Find where the given text appears and provide that cell's center as (x, y) coordinate. 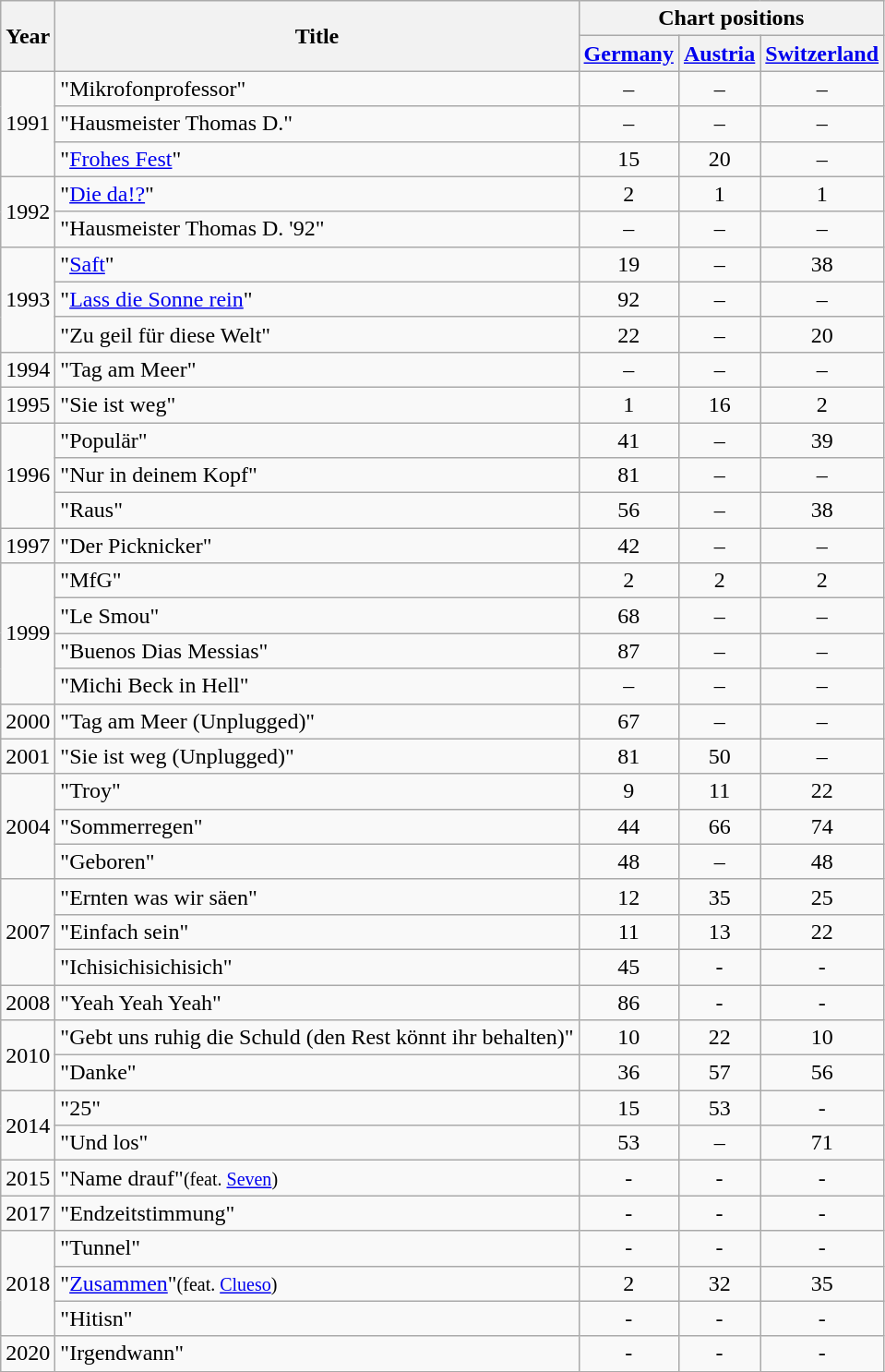
"Zusammen"(feat. Clueso) (317, 1283)
"Zu geil für diese Welt" (317, 334)
"Gebt uns ruhig die Schuld (den Rest könnt ihr behalten)" (317, 1038)
1992 (28, 211)
"MfG" (317, 581)
36 (628, 1073)
"Ernten was wir säen" (317, 897)
1996 (28, 475)
"Hausmeister Thomas D. '92" (317, 229)
2015 (28, 1178)
"Und los" (317, 1143)
"25" (317, 1108)
"Hausmeister Thomas D." (317, 124)
Germany (628, 54)
"Le Smou" (317, 616)
86 (628, 1002)
50 (719, 756)
25 (822, 897)
"Die da!?" (317, 194)
"Danke" (317, 1073)
"Saft" (317, 264)
2018 (28, 1283)
"Yeah Yeah Yeah" (317, 1002)
71 (822, 1143)
39 (822, 440)
92 (628, 299)
1995 (28, 404)
"Irgendwann" (317, 1354)
2010 (28, 1055)
1997 (28, 546)
68 (628, 616)
"Tag am Meer" (317, 369)
12 (628, 897)
2004 (28, 826)
42 (628, 546)
2000 (28, 721)
Austria (719, 54)
"Lass die Sonne rein" (317, 299)
16 (719, 404)
Title (317, 36)
"Troy" (317, 791)
"Hitisn" (317, 1318)
32 (719, 1283)
"Der Picknicker" (317, 546)
Chart positions (731, 18)
44 (628, 826)
"Sie ist weg (Unplugged)" (317, 756)
"Frohes Fest" (317, 159)
2020 (28, 1354)
"Buenos Dias Messias" (317, 651)
2008 (28, 1002)
"Sie ist weg" (317, 404)
41 (628, 440)
2014 (28, 1125)
"Mikrofonprofessor" (317, 89)
2007 (28, 932)
66 (719, 826)
"Tunnel" (317, 1248)
Year (28, 36)
"Endzeitstimmung" (317, 1213)
2017 (28, 1213)
"Populär" (317, 440)
1991 (28, 124)
45 (628, 967)
2001 (28, 756)
1993 (28, 299)
"Nur in deinem Kopf" (317, 475)
87 (628, 651)
57 (719, 1073)
1994 (28, 369)
"Einfach sein" (317, 932)
9 (628, 791)
19 (628, 264)
67 (628, 721)
13 (719, 932)
"Ichisichisichisich" (317, 967)
74 (822, 826)
"Sommerregen" (317, 826)
"Geboren" (317, 861)
"Name drauf"(feat. Seven) (317, 1178)
1999 (28, 633)
Switzerland (822, 54)
"Michi Beck in Hell" (317, 686)
"Tag am Meer (Unplugged)" (317, 721)
"Raus" (317, 511)
